Return (x, y) of the center of cell containing provided text 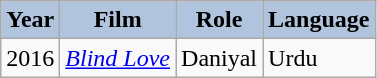
2016 (30, 58)
Blind Love (118, 58)
Year (30, 20)
Urdu (319, 58)
Daniyal (220, 58)
Language (319, 20)
Role (220, 20)
Film (118, 20)
